Return (X, Y) of the center of cell containing provided text 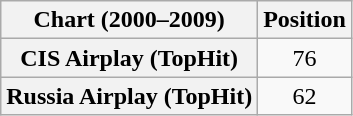
CIS Airplay (TopHit) (130, 58)
Position (305, 20)
Russia Airplay (TopHit) (130, 96)
Chart (2000–2009) (130, 20)
76 (305, 58)
62 (305, 96)
